Pinpoint the cell where the given text exists, returning its [x, y] midpoint coordinate. 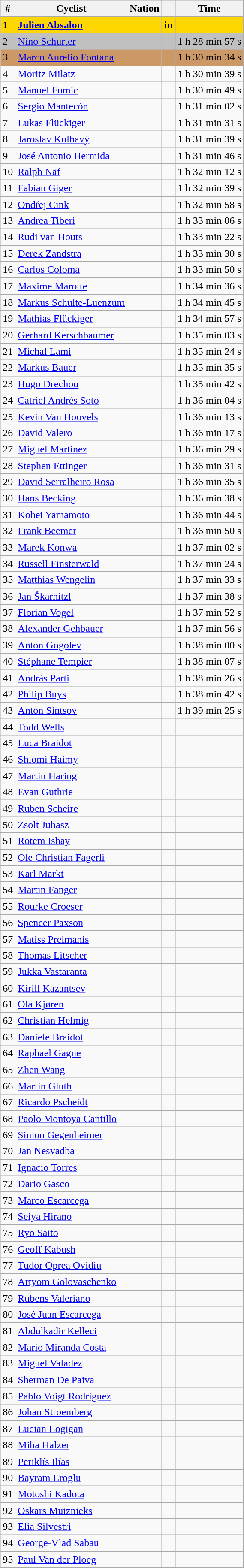
35 [8, 580]
Ryo Saito [71, 1233]
Fabian Giger [71, 188]
1 h 34 min 36 s [209, 286]
67 [8, 1102]
Miguel Valadez [71, 1363]
73 [8, 1200]
Paolo Montoya Cantillo [71, 1119]
Matthias Wengelin [71, 580]
83 [8, 1363]
Alexander Gehbauer [71, 629]
1 h 32 min 12 s [209, 172]
79 [8, 1298]
4 [8, 74]
65 [8, 1070]
1 h 31 min 31 s [209, 123]
Andrea Tiberi [71, 221]
9 [8, 155]
1 h 36 min 44 s [209, 515]
Florian Vogel [71, 612]
77 [8, 1266]
43 [8, 710]
63 [8, 1037]
13 [8, 221]
53 [8, 874]
Zsolt Juhasz [71, 825]
19 [8, 319]
22 [8, 368]
Bayram Eroglu [71, 1478]
71 [8, 1167]
32 [8, 531]
Lucian Logigan [71, 1429]
8 [8, 139]
Jan Nesvadba [71, 1151]
Luca Braidot [71, 743]
24 [8, 400]
1 h 36 min 29 s [209, 449]
80 [8, 1315]
20 [8, 335]
17 [8, 286]
29 [8, 482]
Martin Gluth [71, 1086]
Maxime Marotte [71, 286]
Nation [145, 9]
Marco Aurelio Fontana [71, 57]
Mario Miranda Costa [71, 1347]
36 [8, 596]
1 h 37 min 02 s [209, 547]
1 h 32 min 39 s [209, 188]
38 [8, 629]
Karl Markt [71, 874]
94 [8, 1543]
Ondřej Cink [71, 205]
1 [8, 25]
57 [8, 939]
86 [8, 1412]
Michal Lami [71, 351]
Carlos Coloma [71, 270]
David Valero [71, 433]
1 h 31 min 46 s [209, 155]
José Antonio Hermida [71, 155]
75 [8, 1233]
28 [8, 465]
Pablo Voigt Rodriguez [71, 1396]
1 h 34 min 45 s [209, 302]
85 [8, 1396]
39 [8, 645]
1 h 33 min 06 s [209, 221]
16 [8, 270]
Spencer Paxson [71, 923]
45 [8, 743]
Artyom Golovaschenko [71, 1282]
Markus Bauer [71, 368]
40 [8, 661]
1 h 38 min 42 s [209, 694]
1 h 35 min 42 s [209, 384]
21 [8, 351]
Raphael Gagne [71, 1053]
Periklís Ilías [71, 1461]
1 h 38 min 00 s [209, 645]
1 h 31 min 39 s [209, 139]
3 [8, 57]
61 [8, 1004]
1 h 36 min 35 s [209, 482]
Markus Schulte-Luenzum [71, 302]
Anton Gogolev [71, 645]
Miguel Martinez [71, 449]
Ola Kjøren [71, 1004]
1 h 36 min 13 s [209, 416]
72 [8, 1184]
49 [8, 808]
Sergio Mantecón [71, 106]
Anton Sintsov [71, 710]
Rourke Croeser [71, 906]
1 h 30 min 34 s [209, 57]
Simon Gegenheimer [71, 1135]
37 [8, 612]
50 [8, 825]
1 h 36 min 17 s [209, 433]
69 [8, 1135]
Hugo Drechou [71, 384]
30 [8, 498]
1 h 33 min 50 s [209, 270]
Manuel Fumic [71, 90]
11 [8, 188]
14 [8, 237]
Rotem Ishay [71, 841]
# [8, 9]
68 [8, 1119]
51 [8, 841]
Daniele Braidot [71, 1037]
26 [8, 433]
Thomas Litscher [71, 955]
92 [8, 1510]
5 [8, 90]
Martin Fanger [71, 890]
Cyclist [71, 9]
58 [8, 955]
7 [8, 123]
25 [8, 416]
15 [8, 253]
George-Vlad Sabau [71, 1543]
1 h 33 min 22 s [209, 237]
59 [8, 971]
84 [8, 1380]
Stéphane Tempier [71, 661]
1 h 35 min 03 s [209, 335]
90 [8, 1478]
Ricardo Pscheidt [71, 1102]
81 [8, 1331]
Tudor Oprea Ovidiu [71, 1266]
91 [8, 1494]
Kevin Van Hoovels [71, 416]
Rudi van Houts [71, 237]
1 h 37 min 24 s [209, 564]
Frank Beemer [71, 531]
1 h 39 min 25 s [209, 710]
87 [8, 1429]
Moritz Milatz [71, 74]
Stephen Ettinger [71, 465]
55 [8, 906]
1 h 38 min 07 s [209, 661]
Hans Becking [71, 498]
1 h 37 min 56 s [209, 629]
41 [8, 678]
Oskars Muiznieks [71, 1510]
1 h 35 min 24 s [209, 351]
Ignacio Torres [71, 1167]
1 h 31 min 02 s [209, 106]
1 h 34 min 57 s [209, 319]
Lukas Flückiger [71, 123]
1 h 30 min 39 s [209, 74]
Kohei Yamamoto [71, 515]
33 [8, 547]
60 [8, 988]
48 [8, 792]
78 [8, 1282]
José Juan Escarcega [71, 1315]
Evan Guthrie [71, 792]
44 [8, 727]
1 h 37 min 38 s [209, 596]
Zhen Wang [71, 1070]
Johan Stroemberg [71, 1412]
1 h 36 min 04 s [209, 400]
Dario Gasco [71, 1184]
23 [8, 384]
Jaroslav Kulhavý [71, 139]
12 [8, 205]
34 [8, 564]
1 h 38 min 26 s [209, 678]
David Serralheiro Rosa [71, 482]
Ruben Scheire [71, 808]
1 h 37 min 33 s [209, 580]
Jan Škarnitzl [71, 596]
Miha Halzer [71, 1445]
Seiya Hirano [71, 1216]
Ralph Näf [71, 172]
Shlomi Haimy [71, 760]
Motoshi Kadota [71, 1494]
62 [8, 1021]
70 [8, 1151]
18 [8, 302]
1 h 37 min 52 s [209, 612]
1 h 33 min 30 s [209, 253]
Nino Schurter [71, 41]
Kirill Kazantsev [71, 988]
Derek Zandstra [71, 253]
2 [8, 41]
95 [8, 1559]
Christian Helmig [71, 1021]
64 [8, 1053]
Martin Haring [71, 776]
6 [8, 106]
88 [8, 1445]
46 [8, 760]
Gerhard Kerschbaumer [71, 335]
Rubens Valeriano [71, 1298]
1 h 36 min 31 s [209, 465]
Philip Buys [71, 694]
Ole Christian Fagerli [71, 857]
Catriel Andrés Soto [71, 400]
76 [8, 1249]
93 [8, 1527]
Marco Escarcega [71, 1200]
1 h 35 min 35 s [209, 368]
Marek Konwa [71, 547]
52 [8, 857]
89 [8, 1461]
1 h 36 min 38 s [209, 498]
András Parti [71, 678]
31 [8, 515]
1 h 32 min 58 s [209, 205]
27 [8, 449]
in [168, 25]
42 [8, 694]
66 [8, 1086]
10 [8, 172]
Abdulkadir Kelleci [71, 1331]
74 [8, 1216]
Paul Van der Ploeg [71, 1559]
Geoff Kabush [71, 1249]
Matiss Preimanis [71, 939]
47 [8, 776]
Elia Silvestri [71, 1527]
Time [209, 9]
Russell Finsterwald [71, 564]
1 h 28 min 57 s [209, 41]
Mathias Flückiger [71, 319]
54 [8, 890]
82 [8, 1347]
1 h 36 min 50 s [209, 531]
Jukka Vastaranta [71, 971]
1 h 30 min 49 s [209, 90]
Julien Absalon [71, 25]
Sherman De Paiva [71, 1380]
Todd Wells [71, 727]
56 [8, 923]
